Extract the (X, Y) coordinate from the center of the cell holding the provided text.  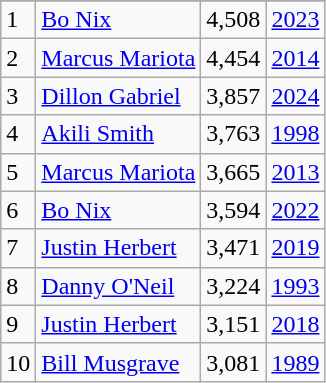
1 (18, 20)
9 (18, 324)
2024 (296, 96)
1989 (296, 362)
Dillon Gabriel (118, 96)
3,471 (234, 248)
Danny O'Neil (118, 286)
7 (18, 248)
3,151 (234, 324)
10 (18, 362)
5 (18, 172)
8 (18, 286)
6 (18, 210)
2022 (296, 210)
4,454 (234, 58)
3,665 (234, 172)
3,594 (234, 210)
4 (18, 134)
3 (18, 96)
Bill Musgrave (118, 362)
2019 (296, 248)
1998 (296, 134)
2013 (296, 172)
3,224 (234, 286)
4,508 (234, 20)
2014 (296, 58)
3,763 (234, 134)
3,081 (234, 362)
3,857 (234, 96)
2018 (296, 324)
1993 (296, 286)
Akili Smith (118, 134)
2023 (296, 20)
2 (18, 58)
